Identify which cell holds the provided text, then report its [x, y] central coordinate. 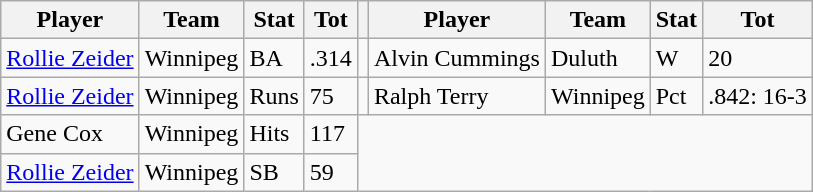
SB [274, 172]
75 [330, 96]
Hits [274, 134]
Gene Cox [70, 134]
BA [274, 58]
Pct [676, 96]
Ralph Terry [456, 96]
20 [758, 58]
Runs [274, 96]
.314 [330, 58]
Duluth [598, 58]
W [676, 58]
117 [330, 134]
Alvin Cummings [456, 58]
59 [330, 172]
.842: 16-3 [758, 96]
